Identify which cell holds the provided text, then report its [x, y] central coordinate. 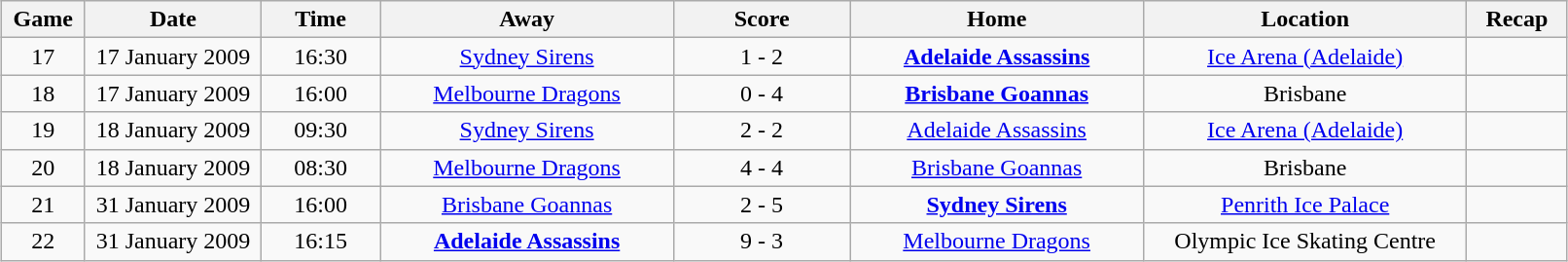
Recap [1517, 19]
Time [321, 19]
17 [43, 56]
Location [1305, 19]
Game [43, 19]
Score [763, 19]
Date [173, 19]
4 - 4 [763, 168]
19 [43, 131]
Away [527, 19]
09:30 [321, 131]
Penrith Ice Palace [1305, 205]
22 [43, 242]
2 - 5 [763, 205]
16:15 [321, 242]
21 [43, 205]
2 - 2 [763, 131]
20 [43, 168]
08:30 [321, 168]
18 [43, 94]
16:30 [321, 56]
9 - 3 [763, 242]
Olympic Ice Skating Centre [1305, 242]
0 - 4 [763, 94]
Home [997, 19]
1 - 2 [763, 56]
